Pinpoint the cell where the given text exists, returning its (X, Y) midpoint coordinate. 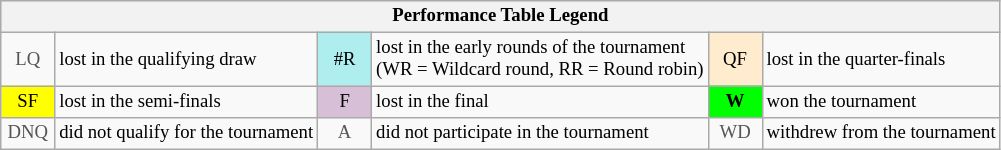
lost in the quarter-finals (881, 60)
QF (735, 60)
#R (345, 60)
DNQ (28, 134)
lost in the semi-finals (186, 102)
did not qualify for the tournament (186, 134)
lost in the qualifying draw (186, 60)
F (345, 102)
withdrew from the tournament (881, 134)
lost in the early rounds of the tournament(WR = Wildcard round, RR = Round robin) (540, 60)
won the tournament (881, 102)
did not participate in the tournament (540, 134)
lost in the final (540, 102)
LQ (28, 60)
Performance Table Legend (500, 16)
A (345, 134)
SF (28, 102)
W (735, 102)
WD (735, 134)
